Pinpoint the cell where the given text exists, returning its [X, Y] midpoint coordinate. 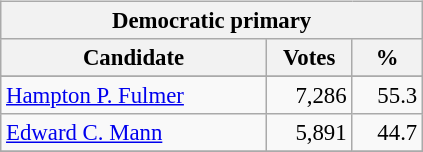
Candidate [134, 58]
55.3 [388, 96]
Democratic primary [212, 21]
44.7 [388, 133]
Edward C. Mann [134, 133]
Votes [309, 58]
7,286 [309, 96]
% [388, 58]
Hampton P. Fulmer [134, 96]
5,891 [309, 133]
